Output the [x, y] coordinate of the center of the cell containing the given text.  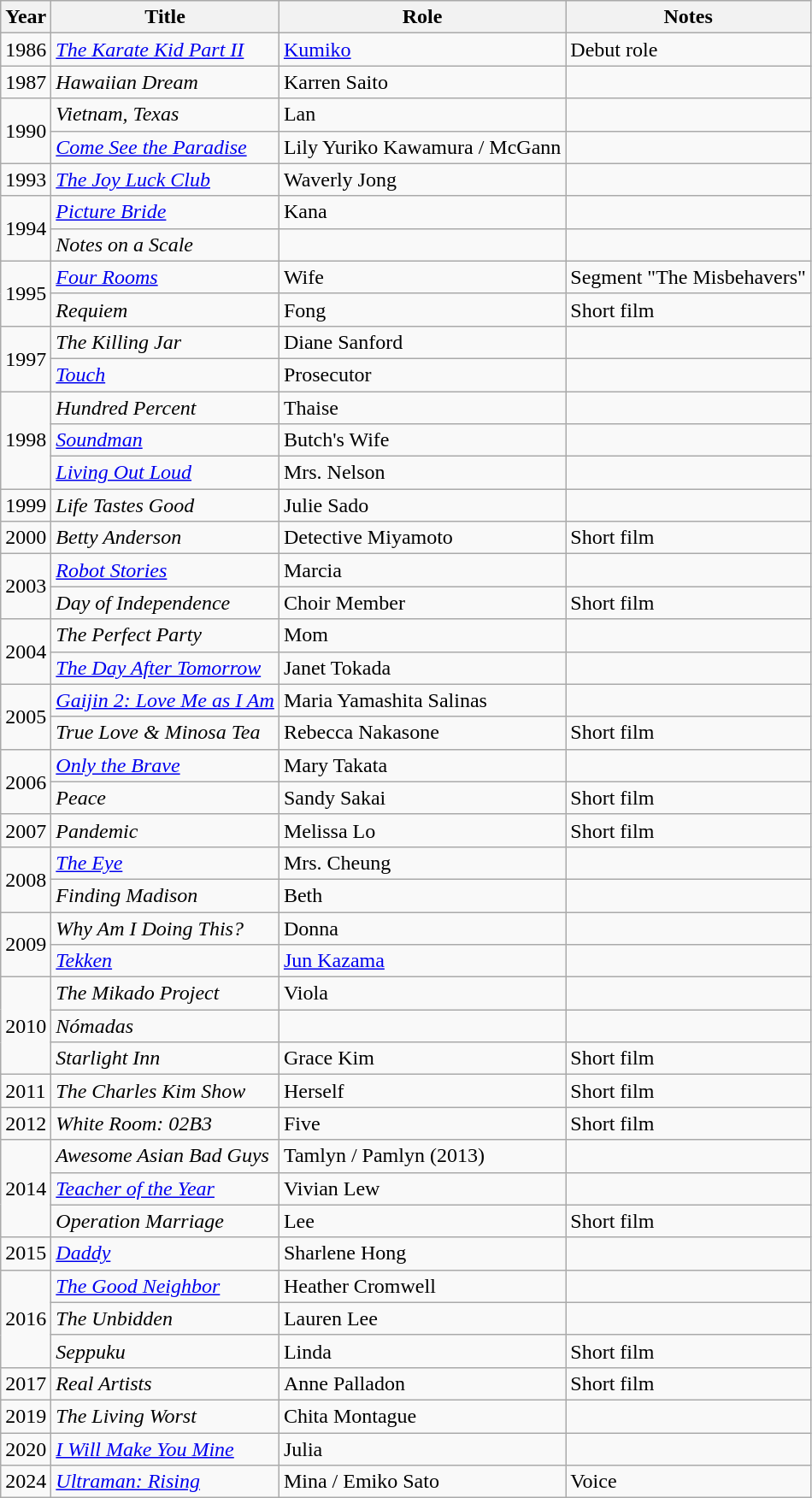
True Love & Minosa Tea [166, 733]
Real Artists [166, 1383]
1986 [26, 50]
1995 [26, 293]
Tekken [166, 961]
Melissa Lo [422, 830]
The Killing Jar [166, 342]
Mina / Emiko Sato [422, 1482]
Life Tastes Good [166, 505]
Rebecca Nakasone [422, 733]
2020 [26, 1449]
2015 [26, 1253]
Mary Takata [422, 765]
Soundman [166, 440]
Linda [422, 1351]
Awesome Asian Bad Guys [166, 1156]
Notes [689, 17]
Requiem [166, 310]
Touch [166, 374]
2009 [26, 944]
Thaise [422, 408]
Tamlyn / Pamlyn (2013) [422, 1156]
Hawaiian Dream [166, 82]
Starlight Inn [166, 1059]
2017 [26, 1383]
Daddy [166, 1253]
Four Rooms [166, 277]
Segment "The Misbehavers" [689, 277]
Detective Miyamoto [422, 538]
Lily Yuriko Kawamura / McGann [422, 147]
Role [422, 17]
The Living Worst [166, 1416]
Herself [422, 1091]
1998 [26, 440]
Waverly Jong [422, 180]
Butch's Wife [422, 440]
Kana [422, 212]
2004 [26, 652]
Grace Kim [422, 1059]
Notes on a Scale [166, 245]
Pandemic [166, 830]
Only the Brave [166, 765]
Title [166, 17]
Janet Tokada [422, 668]
Prosecutor [422, 374]
Heather Cromwell [422, 1286]
Debut role [689, 50]
The Good Neighbor [166, 1286]
I Will Make You Mine [166, 1449]
Five [422, 1123]
Sharlene Hong [422, 1253]
Seppuku [166, 1351]
Mrs. Nelson [422, 473]
Fong [422, 310]
Mom [422, 635]
Hundred Percent [166, 408]
2014 [26, 1188]
Mrs. Cheung [422, 863]
Voice [689, 1482]
Nómadas [166, 1026]
Viola [422, 994]
Operation Marriage [166, 1221]
2016 [26, 1318]
2008 [26, 879]
Donna [422, 928]
Anne Palladon [422, 1383]
Diane Sanford [422, 342]
Choir Member [422, 603]
The Day After Tomorrow [166, 668]
Ultraman: Rising [166, 1482]
1990 [26, 131]
Jun Kazama [422, 961]
Julia [422, 1449]
Karren Saito [422, 82]
The Joy Luck Club [166, 180]
Day of Independence [166, 603]
2012 [26, 1123]
Peace [166, 798]
The Perfect Party [166, 635]
Kumiko [422, 50]
2011 [26, 1091]
Wife [422, 277]
2024 [26, 1482]
Sandy Sakai [422, 798]
Beth [422, 895]
Finding Madison [166, 895]
Picture Bride [166, 212]
The Eye [166, 863]
Year [26, 17]
Why Am I Doing This? [166, 928]
The Charles Kim Show [166, 1091]
1994 [26, 228]
Marcia [422, 570]
2007 [26, 830]
2006 [26, 781]
Vietnam, Texas [166, 115]
Betty Anderson [166, 538]
Gaijin 2: Love Me as I Am [166, 700]
1987 [26, 82]
2003 [26, 587]
The Karate Kid Part II [166, 50]
Lee [422, 1221]
Vivian Lew [422, 1188]
Robot Stories [166, 570]
Teacher of the Year [166, 1188]
1999 [26, 505]
Chita Montague [422, 1416]
1997 [26, 358]
2010 [26, 1026]
Lauren Lee [422, 1318]
Julie Sado [422, 505]
2005 [26, 717]
Living Out Loud [166, 473]
Come See the Paradise [166, 147]
2000 [26, 538]
Maria Yamashita Salinas [422, 700]
The Unbidden [166, 1318]
Lan [422, 115]
White Room: 02B3 [166, 1123]
The Mikado Project [166, 994]
2019 [26, 1416]
1993 [26, 180]
